Scan for the cell matching the given text and deliver its (X, Y) coordinate at center. 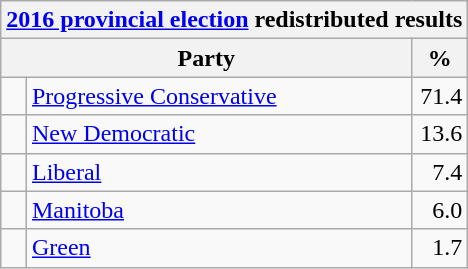
6.0 (440, 210)
7.4 (440, 172)
New Democratic (218, 134)
Green (218, 248)
2016 provincial election redistributed results (234, 20)
Liberal (218, 172)
1.7 (440, 248)
Manitoba (218, 210)
Progressive Conservative (218, 96)
Party (206, 58)
71.4 (440, 96)
13.6 (440, 134)
% (440, 58)
